Locate the cell with the specified text and output its [X, Y] center coordinate. 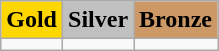
Gold [32, 20]
Silver [98, 20]
Bronze [176, 20]
